Extract the [X, Y] coordinate from the center of the cell holding the provided text.  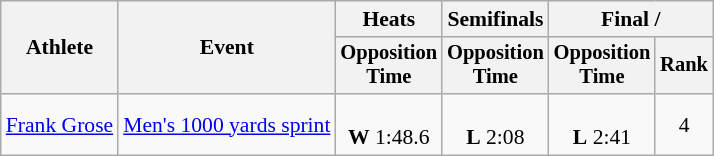
Heats [388, 19]
Semifinals [496, 19]
Men's 1000 yards sprint [226, 124]
Rank [684, 66]
W 1:48.6 [388, 124]
L 2:41 [602, 124]
Event [226, 48]
L 2:08 [496, 124]
Athlete [60, 48]
Final / [631, 19]
Frank Grose [60, 124]
4 [684, 124]
